Provide the (x, y) coordinate of the cell's center where the given text is located.  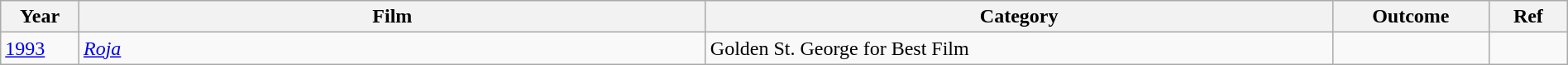
Roja (392, 48)
Outcome (1411, 17)
1993 (40, 48)
Film (392, 17)
Category (1019, 17)
Ref (1528, 17)
Golden St. George for Best Film (1019, 48)
Year (40, 17)
